From the cell containing the given text, extract its center point as [X, Y] coordinate. 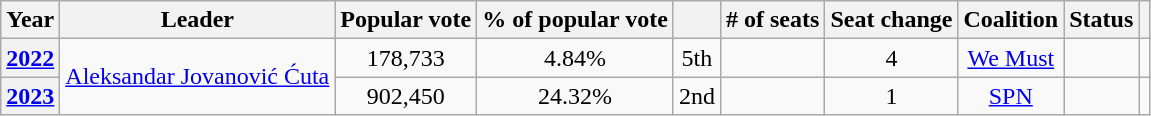
24.32% [576, 96]
Seat change [892, 20]
Coalition [1011, 20]
2nd [696, 96]
Status [1102, 20]
2022 [30, 58]
4 [892, 58]
2023 [30, 96]
We Must [1011, 58]
Leader [198, 20]
Popular vote [406, 20]
Year [30, 20]
SPN [1011, 96]
902,450 [406, 96]
# of seats [772, 20]
5th [696, 58]
178,733 [406, 58]
4.84% [576, 58]
% of popular vote [576, 20]
Aleksandar Jovanović Ćuta [198, 77]
1 [892, 96]
